Scan for the cell matching the given text and deliver its [x, y] coordinate at center. 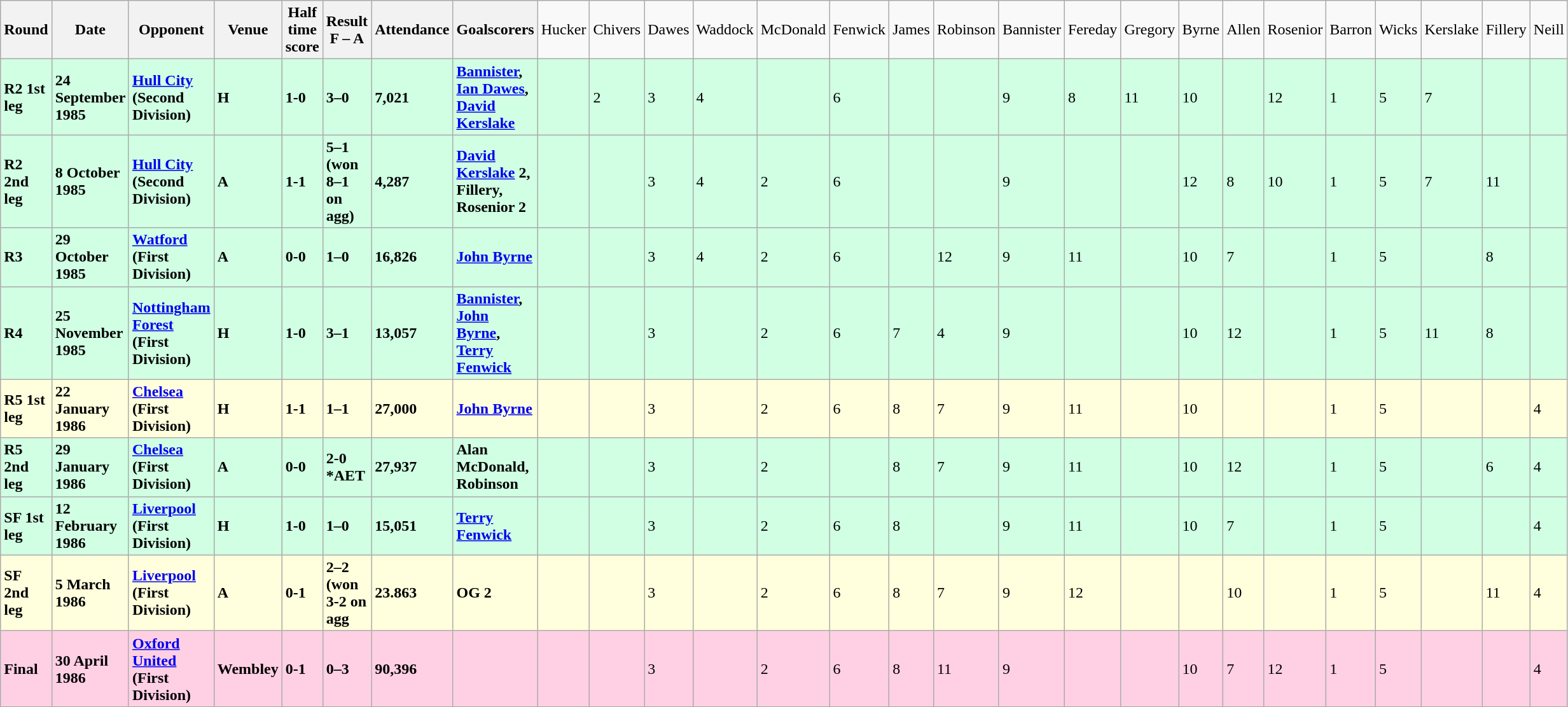
Neill [1548, 30]
3–1 [347, 333]
Wembley [248, 668]
Round [26, 30]
R5 1st leg [26, 409]
James [912, 30]
13,057 [412, 333]
8 October 1985 [90, 181]
24 September 1985 [90, 97]
15,051 [412, 526]
25 November 1985 [90, 333]
1–1 [347, 409]
David Kerslake 2, Fillery, Rosenior 2 [495, 181]
SF 1st leg [26, 526]
3–0 [347, 97]
Fillery [1506, 30]
7,021 [412, 97]
Robinson [966, 30]
OG 2 [495, 593]
23.863 [412, 593]
R3 [26, 257]
Final [26, 668]
Opponent [171, 30]
Bannister [1032, 30]
Barron [1351, 30]
12 February 1986 [90, 526]
Half time score [302, 30]
Date [90, 30]
Fenwick [859, 30]
5 March 1986 [90, 593]
Alan McDonald, Robinson [495, 467]
Rosenior [1295, 30]
27,937 [412, 467]
Nottingham Forest (First Division) [171, 333]
Attendance [412, 30]
Hucker [564, 30]
Waddock [725, 30]
Bannister, Ian Dawes, David Kerslake [495, 97]
Goalscorers [495, 30]
Fereday [1092, 30]
R5 2nd leg [26, 467]
4,287 [412, 181]
ResultF – A [347, 30]
Chivers [617, 30]
Wicks [1398, 30]
5–1 (won 8–1 on agg) [347, 181]
Watford (First Division) [171, 257]
29 January 1986 [90, 467]
Gregory [1150, 30]
90,396 [412, 668]
Kerslake [1452, 30]
Dawes [669, 30]
SF 2nd leg [26, 593]
McDonald [793, 30]
2–2 (won 3-2 on agg [347, 593]
Byrne [1201, 30]
2-0 *AET [347, 467]
30 April 1986 [90, 668]
29 October 1985 [90, 257]
Allen [1244, 30]
Venue [248, 30]
R4 [26, 333]
Bannister, John Byrne, Terry Fenwick [495, 333]
R2 1st leg [26, 97]
R2 2nd leg [26, 181]
Terry Fenwick [495, 526]
Oxford United (First Division) [171, 668]
27,000 [412, 409]
16,826 [412, 257]
22 January 1986 [90, 409]
0–3 [347, 668]
